Pinpoint the cell where the given text exists, returning its [x, y] midpoint coordinate. 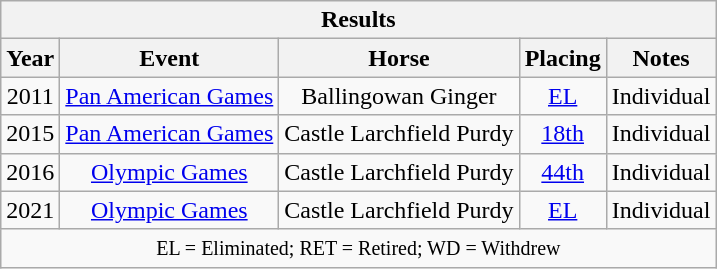
Year [30, 58]
EL = Eliminated; RET = Retired; WD = Withdrew [358, 248]
Event [170, 58]
2011 [30, 96]
2021 [30, 210]
2015 [30, 134]
Results [358, 20]
2016 [30, 172]
18th [562, 134]
Ballingowan Ginger [399, 96]
Placing [562, 58]
44th [562, 172]
Horse [399, 58]
Notes [661, 58]
